Locate the cell with the specified text and output its [x, y] center coordinate. 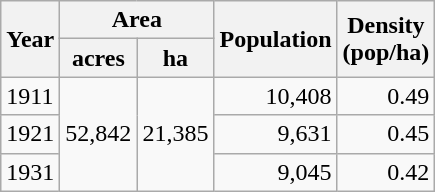
Year [30, 39]
21,385 [176, 134]
9,045 [276, 172]
0.42 [386, 172]
9,631 [276, 134]
52,842 [98, 134]
0.49 [386, 96]
Density(pop/ha) [386, 39]
1911 [30, 96]
Area [137, 20]
1921 [30, 134]
0.45 [386, 134]
ha [176, 58]
1931 [30, 172]
acres [98, 58]
10,408 [276, 96]
Population [276, 39]
